Determine the (X, Y) coordinate at the center of the cell enclosing the given text.  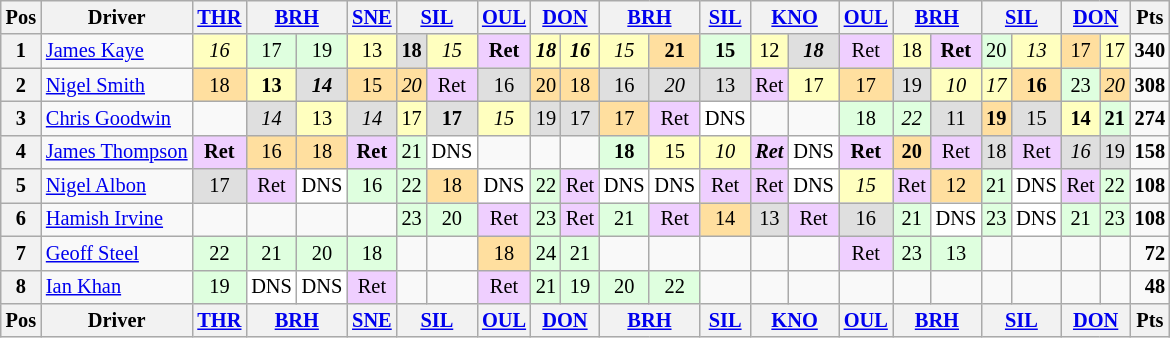
24 (546, 253)
158 (1150, 152)
2 (21, 85)
4 (21, 152)
Ian Khan (116, 287)
3 (21, 118)
72 (1150, 253)
1 (21, 51)
Nigel Smith (116, 85)
8 (21, 287)
Hamish Irvine (116, 219)
Nigel Albon (116, 186)
Chris Goodwin (116, 118)
340 (1150, 51)
11 (956, 118)
48 (1150, 287)
James Thompson (116, 152)
James Kaye (116, 51)
274 (1150, 118)
7 (21, 253)
Geoff Steel (116, 253)
5 (21, 186)
6 (21, 219)
308 (1150, 85)
